Return (X, Y) of the center of cell containing provided text 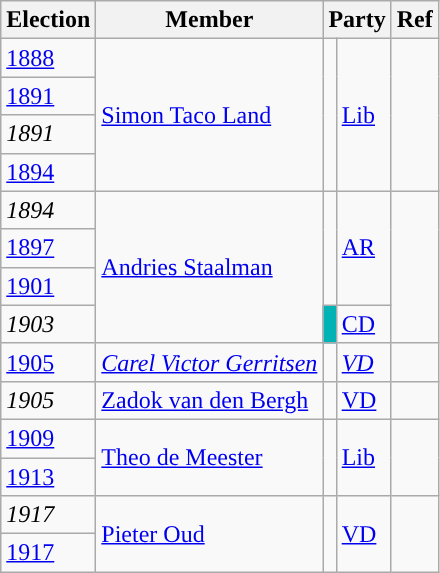
1897 (48, 248)
1903 (48, 324)
Carel Victor Gerritsen (210, 362)
Simon Taco Land (210, 115)
Election (48, 20)
1913 (48, 477)
Zadok van den Bergh (210, 400)
1888 (48, 58)
Pieter Oud (210, 534)
1901 (48, 286)
Member (210, 20)
CD (364, 324)
1909 (48, 438)
Party (357, 20)
Andries Staalman (210, 267)
Theo de Meester (210, 457)
AR (364, 248)
Ref (414, 20)
